Provide the [X, Y] coordinate of the cell's center where the given text is located.  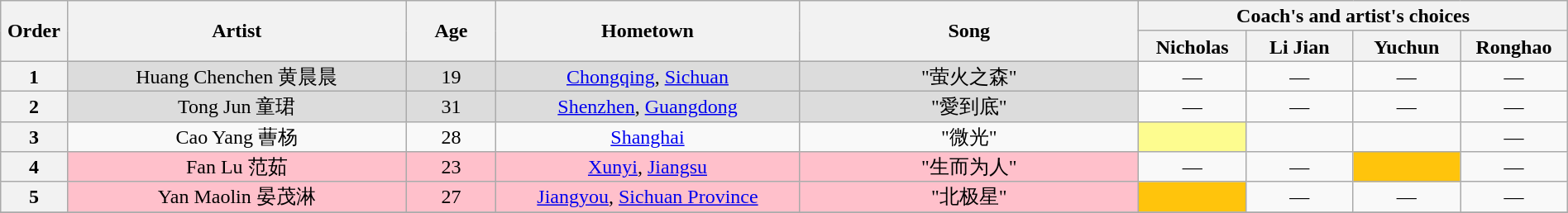
31 [451, 106]
Order [34, 31]
Coach's and artist's choices [1353, 17]
2 [34, 106]
3 [34, 137]
Nicholas [1193, 46]
Yuchun [1407, 46]
"生而为人" [969, 167]
Chongqing, Sichuan [647, 76]
Li Jian [1299, 46]
"北极星" [969, 196]
23 [451, 167]
4 [34, 167]
Artist [237, 31]
Song [969, 31]
"萤火之森" [969, 76]
"微光" [969, 137]
Hometown [647, 31]
Shenzhen, Guangdong [647, 106]
Shanghai [647, 137]
19 [451, 76]
1 [34, 76]
Xunyi, Jiangsu [647, 167]
"愛到底" [969, 106]
Tong Jun 童珺 [237, 106]
Ronghao [1514, 46]
Huang Chenchen 黄晨晨 [237, 76]
Yan Maolin 晏茂淋 [237, 196]
27 [451, 196]
Cao Yang 蓸杨 [237, 137]
5 [34, 196]
Fan Lu 范茹 [237, 167]
Age [451, 31]
28 [451, 137]
Jiangyou, Sichuan Province [647, 196]
